Detect which cell encompasses the target text, then output its [X, Y] center coordinate. 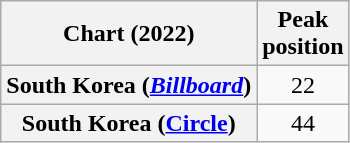
South Korea (Circle) [129, 123]
44 [303, 123]
22 [303, 85]
South Korea (Billboard) [129, 85]
Peakposition [303, 34]
Chart (2022) [129, 34]
